Provide the (X, Y) coordinate of the cell's center where the given text is located.  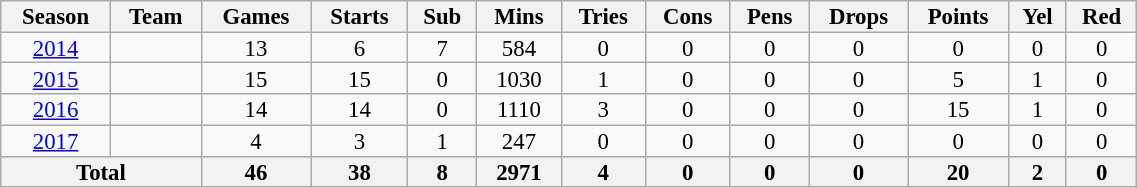
247 (520, 140)
Pens (770, 16)
7 (442, 48)
Red (1101, 16)
5 (958, 78)
Points (958, 16)
2014 (56, 48)
Games (256, 16)
2015 (56, 78)
13 (256, 48)
20 (958, 172)
Tries (603, 16)
Total (101, 172)
Sub (442, 16)
Mins (520, 16)
8 (442, 172)
2971 (520, 172)
1030 (520, 78)
1110 (520, 110)
Team (156, 16)
Cons (688, 16)
46 (256, 172)
2 (1037, 172)
6 (360, 48)
2017 (56, 140)
38 (360, 172)
Yel (1037, 16)
584 (520, 48)
2016 (56, 110)
Season (56, 16)
Starts (360, 16)
Drops (858, 16)
